From the cell containing the given text, extract its center point as [X, Y] coordinate. 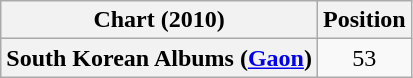
Chart (2010) [160, 20]
53 [364, 58]
South Korean Albums (Gaon) [160, 58]
Position [364, 20]
